Find where the given text appears and provide that cell's center as [X, Y] coordinate. 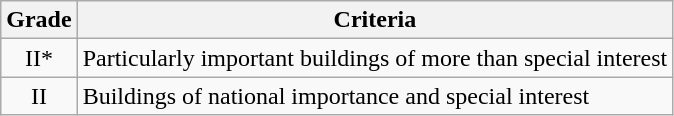
Grade [39, 20]
II [39, 96]
Criteria [375, 20]
II* [39, 58]
Buildings of national importance and special interest [375, 96]
Particularly important buildings of more than special interest [375, 58]
